Capture the cell that displays the provided text and extract its (X, Y) central coordinate. 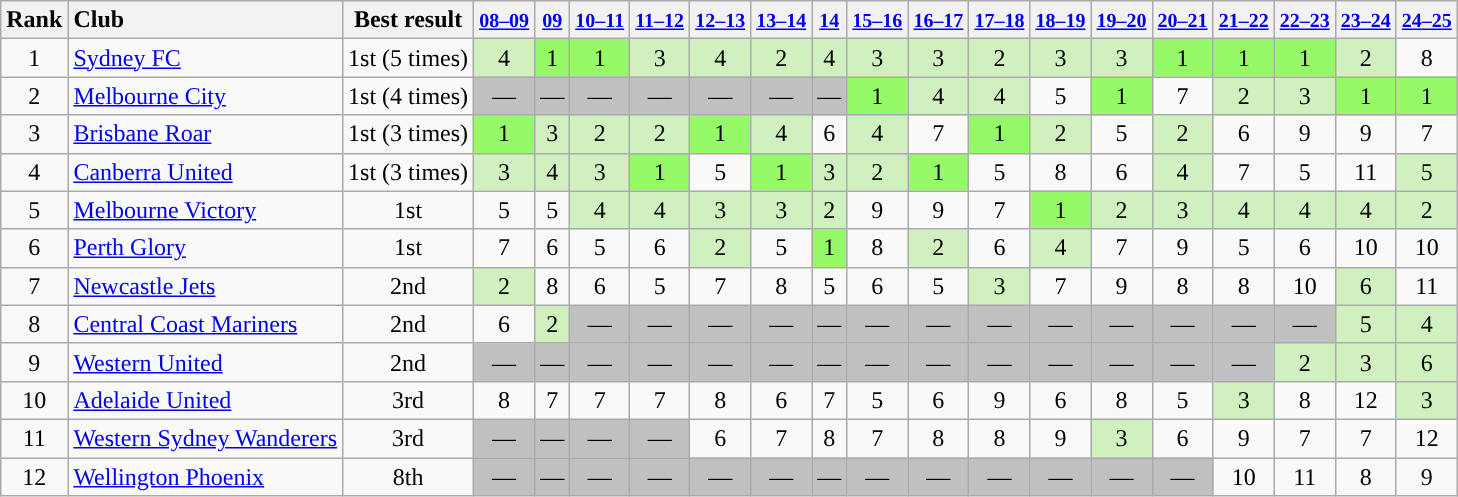
20–21 (1182, 20)
Melbourne City (206, 96)
8th (408, 477)
13–14 (782, 20)
Western United (206, 362)
Adelaide United (206, 400)
14 (830, 20)
17–18 (1000, 20)
19–20 (1122, 20)
18–19 (1060, 20)
Brisbane Roar (206, 134)
Melbourne Victory (206, 210)
08–09 (504, 20)
Newcastle Jets (206, 286)
Sydney FC (206, 58)
Rank (34, 20)
24–25 (1426, 20)
Best result (408, 20)
12–13 (720, 20)
21–22 (1244, 20)
Club (206, 20)
09 (552, 20)
11–12 (660, 20)
1st (5 times) (408, 58)
Perth Glory (206, 248)
Wellington Phoenix (206, 477)
16–17 (938, 20)
10–11 (600, 20)
22–23 (1304, 20)
23–24 (1366, 20)
Central Coast Mariners (206, 324)
15–16 (878, 20)
Canberra United (206, 172)
1st (4 times) (408, 96)
Western Sydney Wanderers (206, 438)
